Identify which cell holds the provided text, then report its (X, Y) central coordinate. 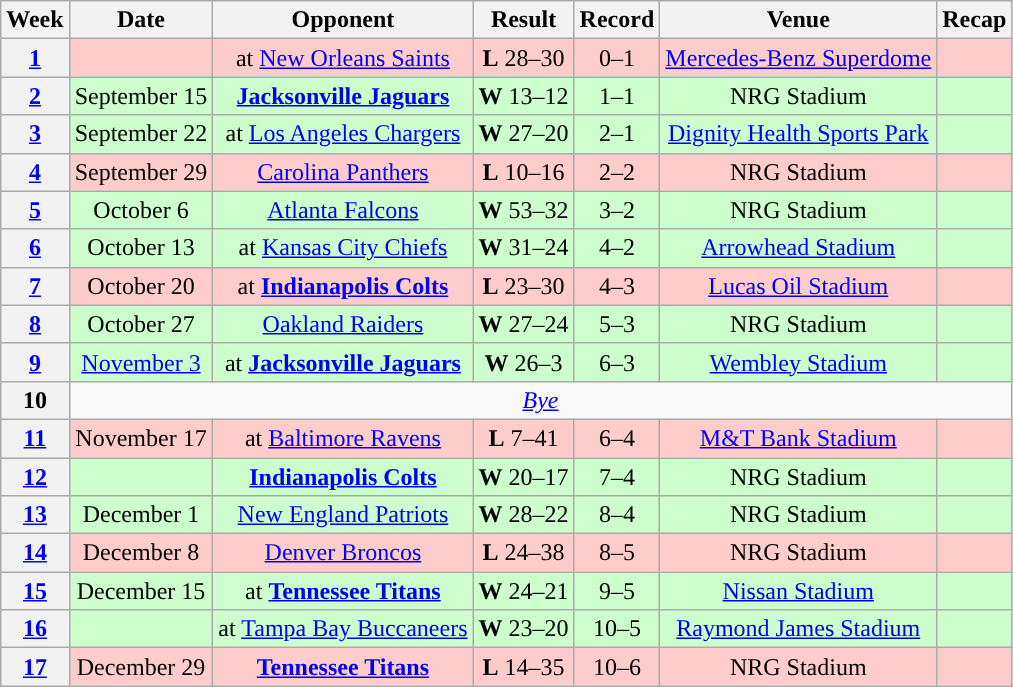
W 27–24 (524, 324)
10–6 (617, 667)
4 (35, 172)
L 24–38 (524, 553)
W 23–20 (524, 629)
12 (35, 477)
Week (35, 20)
Carolina Panthers (343, 172)
December 8 (141, 553)
Recap (974, 20)
Date (141, 20)
10 (35, 400)
2 (35, 96)
3–2 (617, 210)
W 24–21 (524, 591)
Opponent (343, 20)
October 27 (141, 324)
October 13 (141, 248)
W 53–32 (524, 210)
W 13–12 (524, 96)
Record (617, 20)
November 3 (141, 362)
L 23–30 (524, 286)
5 (35, 210)
at Indianapolis Colts (343, 286)
6–3 (617, 362)
at Kansas City Chiefs (343, 248)
Raymond James Stadium (798, 629)
3 (35, 134)
September 15 (141, 96)
December 29 (141, 667)
6–4 (617, 438)
17 (35, 667)
at Jacksonville Jaguars (343, 362)
at New Orleans Saints (343, 58)
2–2 (617, 172)
Mercedes-Benz Superdome (798, 58)
December 1 (141, 515)
7–4 (617, 477)
at Tennessee Titans (343, 591)
W 26–3 (524, 362)
at Tampa Bay Buccaneers (343, 629)
Lucas Oil Stadium (798, 286)
16 (35, 629)
15 (35, 591)
Wembley Stadium (798, 362)
7 (35, 286)
December 15 (141, 591)
10–5 (617, 629)
1 (35, 58)
Denver Broncos (343, 553)
New England Patriots (343, 515)
L 7–41 (524, 438)
Atlanta Falcons (343, 210)
W 28–22 (524, 515)
Jacksonville Jaguars (343, 96)
9 (35, 362)
9–5 (617, 591)
W 20–17 (524, 477)
at Baltimore Ravens (343, 438)
4–3 (617, 286)
8 (35, 324)
October 6 (141, 210)
Dignity Health Sports Park (798, 134)
Arrowhead Stadium (798, 248)
0–1 (617, 58)
September 29 (141, 172)
Nissan Stadium (798, 591)
6 (35, 248)
14 (35, 553)
Tennessee Titans (343, 667)
Bye (540, 400)
L 10–16 (524, 172)
1–1 (617, 96)
11 (35, 438)
L 14–35 (524, 667)
W 31–24 (524, 248)
September 22 (141, 134)
2–1 (617, 134)
8–5 (617, 553)
M&T Bank Stadium (798, 438)
at Los Angeles Chargers (343, 134)
Indianapolis Colts (343, 477)
8–4 (617, 515)
Result (524, 20)
October 20 (141, 286)
4–2 (617, 248)
L 28–30 (524, 58)
13 (35, 515)
November 17 (141, 438)
Venue (798, 20)
Oakland Raiders (343, 324)
W 27–20 (524, 134)
5–3 (617, 324)
